Identify which cell holds the provided text, then report its (X, Y) central coordinate. 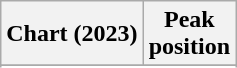
Peakposition (189, 34)
Chart (2023) (72, 34)
